Scan for the cell matching the given text and deliver its (X, Y) coordinate at center. 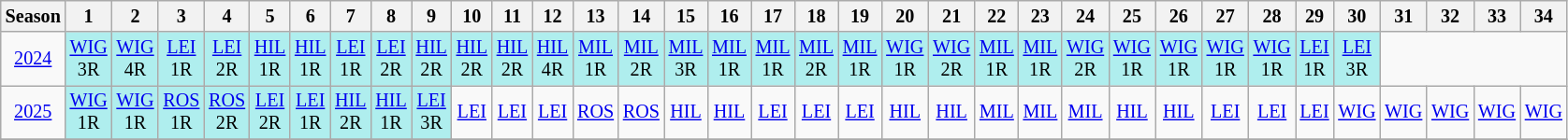
6 (311, 17)
10 (472, 17)
26 (1179, 17)
28 (1272, 17)
25 (1132, 17)
29 (1314, 17)
3 (181, 17)
9 (432, 17)
WIG4R (136, 59)
2025 (34, 113)
33 (1497, 17)
8 (391, 17)
31 (1403, 17)
2024 (34, 59)
19 (861, 17)
30 (1357, 17)
ROS2R (226, 113)
11 (513, 17)
ROS1R (181, 113)
20 (905, 17)
WIG3R (89, 59)
32 (1450, 17)
27 (1226, 17)
24 (1085, 17)
7 (350, 17)
16 (730, 17)
MIL3R (687, 59)
17 (773, 17)
23 (1040, 17)
13 (595, 17)
12 (552, 17)
4 (226, 17)
14 (642, 17)
1 (89, 17)
5 (269, 17)
HIL4R (552, 59)
22 (997, 17)
21 (951, 17)
2 (136, 17)
15 (687, 17)
34 (1544, 17)
18 (816, 17)
Season (34, 17)
